Provide the (x, y) coordinate of the cell's center where the given text is located.  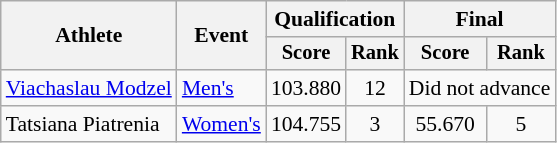
104.755 (306, 124)
Tatsiana Piatrenia (89, 124)
Athlete (89, 36)
3 (375, 124)
Women's (222, 124)
12 (375, 88)
Final (480, 19)
Qualification (335, 19)
Event (222, 36)
55.670 (446, 124)
Viachaslau Modzel (89, 88)
103.880 (306, 88)
5 (522, 124)
Men's (222, 88)
Did not advance (480, 88)
